Output the [x, y] coordinate of the center of the cell containing the given text.  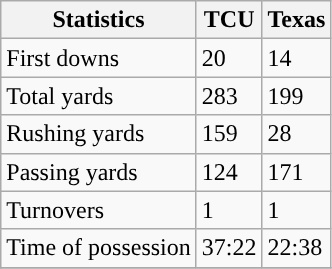
199 [296, 96]
37:22 [229, 248]
171 [296, 172]
TCU [229, 20]
20 [229, 58]
159 [229, 134]
124 [229, 172]
Turnovers [99, 210]
Texas [296, 20]
Statistics [99, 20]
Passing yards [99, 172]
14 [296, 58]
Total yards [99, 96]
22:38 [296, 248]
Rushing yards [99, 134]
Time of possession [99, 248]
283 [229, 96]
First downs [99, 58]
28 [296, 134]
